Identify which cell holds the provided text, then report its (X, Y) central coordinate. 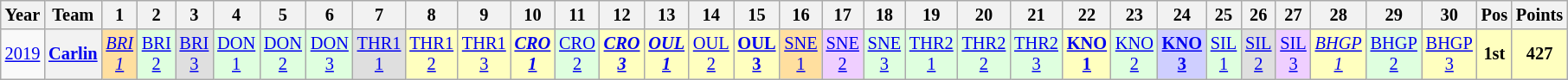
4 (236, 15)
DON1 (236, 54)
KNO2 (1134, 54)
THR12 (431, 54)
Pos (1494, 15)
OUL3 (757, 54)
15 (757, 15)
5 (283, 15)
SIL2 (1258, 54)
CRO1 (533, 54)
THR11 (379, 54)
SIL1 (1224, 54)
12 (622, 15)
7 (379, 15)
CRO3 (622, 54)
25 (1224, 15)
18 (884, 15)
SNE2 (843, 54)
27 (1293, 15)
11 (577, 15)
OUL2 (711, 54)
THR23 (1037, 54)
SNE1 (800, 54)
30 (1449, 15)
28 (1339, 15)
1 (119, 15)
26 (1258, 15)
BHGP1 (1339, 54)
13 (666, 15)
Points (1539, 15)
SNE3 (884, 54)
10 (533, 15)
BRI2 (157, 54)
Year (22, 15)
16 (800, 15)
2019 (22, 54)
DON3 (330, 54)
19 (931, 15)
BHGP2 (1394, 54)
20 (985, 15)
9 (485, 15)
14 (711, 15)
22 (1087, 15)
BRI1 (119, 54)
3 (195, 15)
DON2 (283, 54)
1st (1494, 54)
24 (1182, 15)
2 (157, 15)
427 (1539, 54)
THR13 (485, 54)
17 (843, 15)
BRI3 (195, 54)
CRO2 (577, 54)
OUL1 (666, 54)
KNO3 (1182, 54)
Team (73, 15)
THR22 (985, 54)
8 (431, 15)
BHGP3 (1449, 54)
SIL3 (1293, 54)
Carlin (73, 54)
21 (1037, 15)
KNO1 (1087, 54)
23 (1134, 15)
6 (330, 15)
29 (1394, 15)
THR21 (931, 54)
